Scan for the cell matching the given text and deliver its (X, Y) coordinate at center. 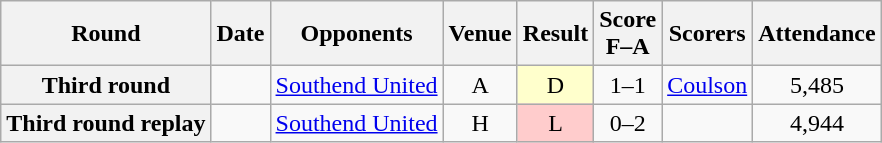
5,485 (817, 85)
Scorers (708, 34)
Date (240, 34)
Round (106, 34)
Attendance (817, 34)
D (555, 85)
Third round replay (106, 123)
Result (555, 34)
A (480, 85)
H (480, 123)
4,944 (817, 123)
L (555, 123)
Venue (480, 34)
Opponents (356, 34)
0–2 (628, 123)
ScoreF–A (628, 34)
Coulson (708, 85)
Third round (106, 85)
1–1 (628, 85)
